Find where the given text appears and provide that cell's center as [x, y] coordinate. 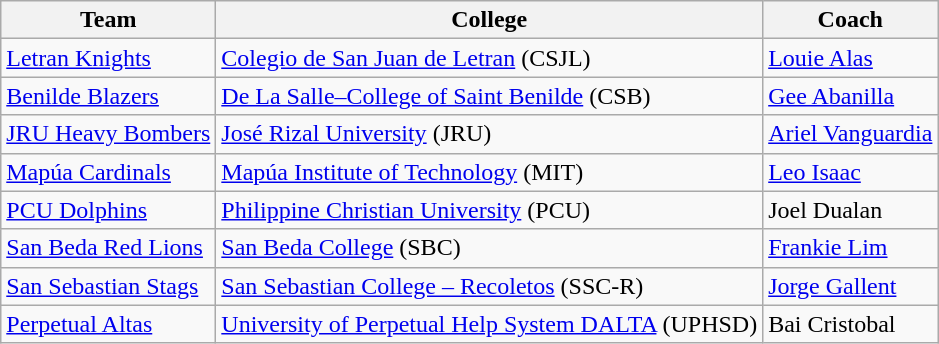
Ariel Vanguardia [850, 134]
Benilde Blazers [108, 96]
San Beda Red Lions [108, 248]
San Sebastian College – Recoletos (SSC-R) [490, 286]
PCU Dolphins [108, 210]
Leo Isaac [850, 172]
Letran Knights [108, 58]
San Beda College (SBC) [490, 248]
Colegio de San Juan de Letran (CSJL) [490, 58]
Philippine Christian University (PCU) [490, 210]
De La Salle–College of Saint Benilde (CSB) [490, 96]
Perpetual Altas [108, 324]
Team [108, 20]
Joel Dualan [850, 210]
Coach [850, 20]
Mapúa Institute of Technology (MIT) [490, 172]
University of Perpetual Help System DALTA (UPHSD) [490, 324]
Louie Alas [850, 58]
JRU Heavy Bombers [108, 134]
Bai Cristobal [850, 324]
José Rizal University (JRU) [490, 134]
College [490, 20]
Gee Abanilla [850, 96]
Mapúa Cardinals [108, 172]
San Sebastian Stags [108, 286]
Jorge Gallent [850, 286]
Frankie Lim [850, 248]
